Return the (X, Y) coordinate for the center point of the cell that contains the specified text.  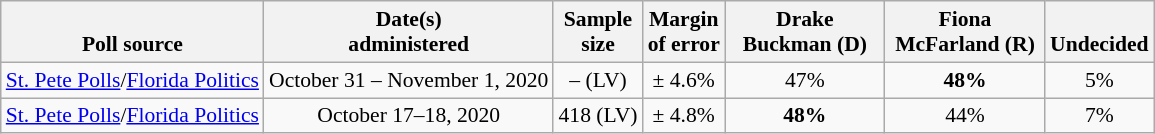
418 (LV) (598, 116)
Date(s)administered (409, 32)
October 31 – November 1, 2020 (409, 80)
– (LV) (598, 80)
Marginof error (684, 32)
5% (1099, 80)
47% (805, 80)
Samplesize (598, 32)
FionaMcFarland (R) (965, 32)
44% (965, 116)
± 4.8% (684, 116)
October 17–18, 2020 (409, 116)
Undecided (1099, 32)
± 4.6% (684, 80)
DrakeBuckman (D) (805, 32)
Poll source (132, 32)
7% (1099, 116)
